For the text-containing cell, return its midpoint in (X, Y) coordinate format. 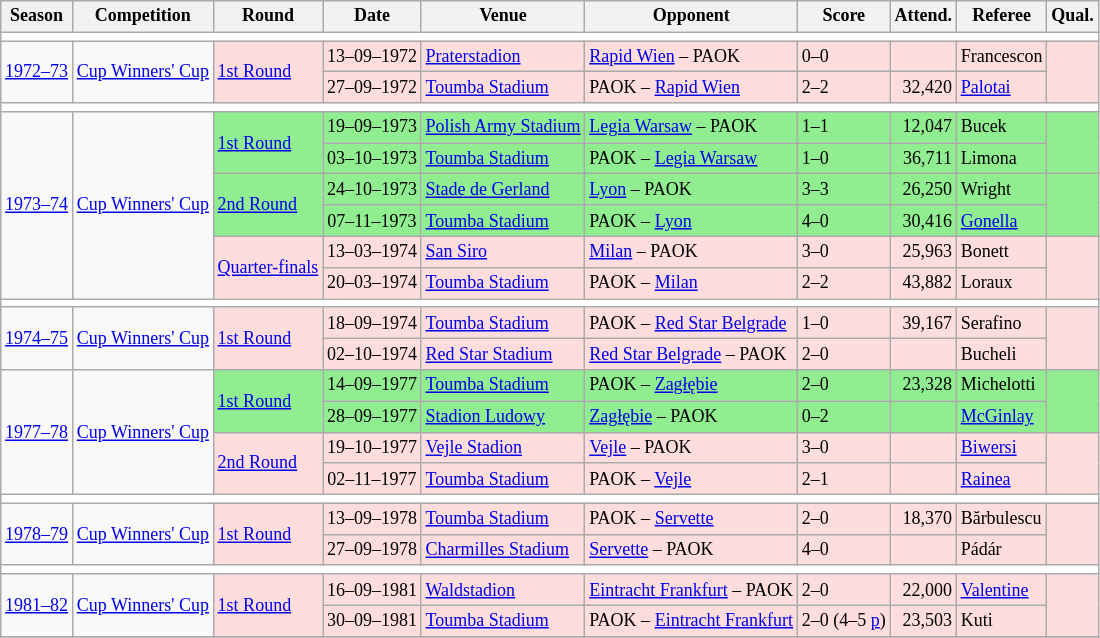
PAOK – Eintracht Frankfurt (692, 620)
Valentine (1002, 590)
Palotai (1002, 88)
16–09–1981 (372, 590)
27–09–1972 (372, 88)
1977–78 (37, 432)
12,047 (923, 128)
02–11–1977 (372, 478)
PAOK – Red Star Belgrade (692, 322)
PAOK – Vejle (692, 478)
Stadion Ludowy (503, 416)
Francescon (1002, 56)
1978–79 (37, 534)
30,416 (923, 220)
Date (372, 16)
Qual. (1072, 16)
30–09–1981 (372, 620)
Praterstadion (503, 56)
2–1 (844, 478)
PAOK – Milan (692, 282)
Bucheli (1002, 354)
Zagłębie – PAOK (692, 416)
PAOK – Legia Warsaw (692, 158)
36,711 (923, 158)
13–09–1972 (372, 56)
Charmilles Stadium (503, 550)
2–0 (4–5 p) (844, 620)
1974–75 (37, 338)
26,250 (923, 190)
Michelotti (1002, 386)
Biwersi (1002, 448)
27–09–1978 (372, 550)
Season (37, 16)
Wright (1002, 190)
1981–82 (37, 605)
Venue (503, 16)
3–3 (844, 190)
Polish Army Stadium (503, 128)
1972–73 (37, 72)
PAOK – Servette (692, 518)
23,328 (923, 386)
13–03–1974 (372, 252)
23,503 (923, 620)
1973–74 (37, 206)
Opponent (692, 16)
Round (268, 16)
03–10–1973 (372, 158)
McGinlay (1002, 416)
18,370 (923, 518)
20–03–1974 (372, 282)
43,882 (923, 282)
28–09–1977 (372, 416)
Attend. (923, 16)
PAOK – Zagłębie (692, 386)
Red Star Belgrade – PAOK (692, 354)
Referee (1002, 16)
24–10–1973 (372, 190)
07–11–1973 (372, 220)
Score (844, 16)
25,963 (923, 252)
0–2 (844, 416)
Loraux (1002, 282)
19–09–1973 (372, 128)
02–10–1974 (372, 354)
32,420 (923, 88)
PAOK – Rapid Wien (692, 88)
Serafino (1002, 322)
Milan – PAOK (692, 252)
Red Star Stadium (503, 354)
Stade de Gerland (503, 190)
San Siro (503, 252)
22,000 (923, 590)
Bonett (1002, 252)
18–09–1974 (372, 322)
Quarter-finals (268, 267)
Limona (1002, 158)
Rapid Wien – PAOK (692, 56)
Bărbulescu (1002, 518)
Bucek (1002, 128)
Legia Warsaw – PAOK (692, 128)
Waldstadion (503, 590)
Lyon – PAOK (692, 190)
PAOK – Lyon (692, 220)
0–0 (844, 56)
Competition (142, 16)
Servette – PAOK (692, 550)
13–09–1978 (372, 518)
39,167 (923, 322)
Kuti (1002, 620)
19–10–1977 (372, 448)
Eintracht Frankfurt – PAOK (692, 590)
1–1 (844, 128)
14–09–1977 (372, 386)
Vejle Stadion (503, 448)
Vejle – PAOK (692, 448)
Rainea (1002, 478)
Pádár (1002, 550)
Gonella (1002, 220)
